Extract the [X, Y] coordinate from the center of the cell holding the provided text.  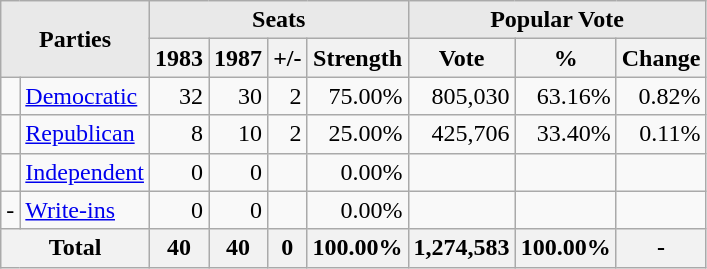
+/- [288, 58]
Democratic [85, 96]
805,030 [462, 96]
% [566, 58]
Strength [358, 58]
Republican [85, 134]
1987 [238, 58]
1,274,583 [462, 248]
33.40% [566, 134]
75.00% [358, 96]
0.82% [661, 96]
10 [238, 134]
Popular Vote [557, 20]
25.00% [358, 134]
Change [661, 58]
32 [178, 96]
425,706 [462, 134]
Vote [462, 58]
Parties [76, 39]
0.11% [661, 134]
Seats [278, 20]
Write-ins [85, 210]
Independent [85, 172]
8 [178, 134]
63.16% [566, 96]
Total [76, 248]
1983 [178, 58]
30 [238, 96]
